Extract the [x, y] coordinate from the center of the cell holding the provided text.  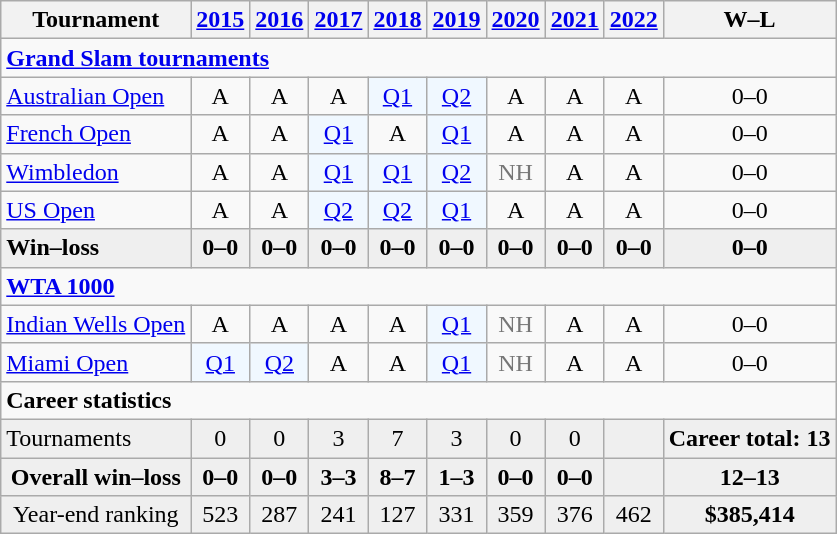
Overall win–loss [96, 477]
1–3 [456, 477]
Indian Wells Open [96, 324]
Career total: 13 [750, 438]
Year-end ranking [96, 515]
2015 [220, 20]
Win–loss [96, 248]
462 [634, 515]
2017 [338, 20]
359 [516, 515]
241 [338, 515]
2018 [398, 20]
Grand Slam tournaments [418, 58]
W–L [750, 20]
$385,414 [750, 515]
French Open [96, 134]
Career statistics [418, 400]
US Open [96, 210]
2016 [280, 20]
2021 [574, 20]
Miami Open [96, 362]
376 [574, 515]
WTA 1000 [418, 286]
2019 [456, 20]
2020 [516, 20]
12–13 [750, 477]
287 [280, 515]
331 [456, 515]
3–3 [338, 477]
Tournaments [96, 438]
2022 [634, 20]
Australian Open [96, 96]
523 [220, 515]
Tournament [96, 20]
8–7 [398, 477]
127 [398, 515]
Wimbledon [96, 172]
7 [398, 438]
